Detect which cell encompasses the target text, then output its (x, y) center coordinate. 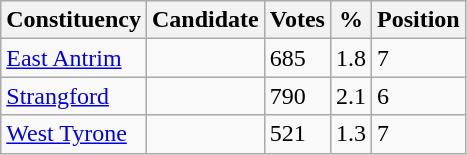
790 (297, 96)
1.3 (350, 134)
Strangford (74, 96)
521 (297, 134)
Votes (297, 20)
1.8 (350, 58)
2.1 (350, 96)
West Tyrone (74, 134)
East Antrim (74, 58)
685 (297, 58)
Position (418, 20)
Constituency (74, 20)
Candidate (205, 20)
6 (418, 96)
% (350, 20)
